Detect which cell encompasses the target text, then output its (x, y) center coordinate. 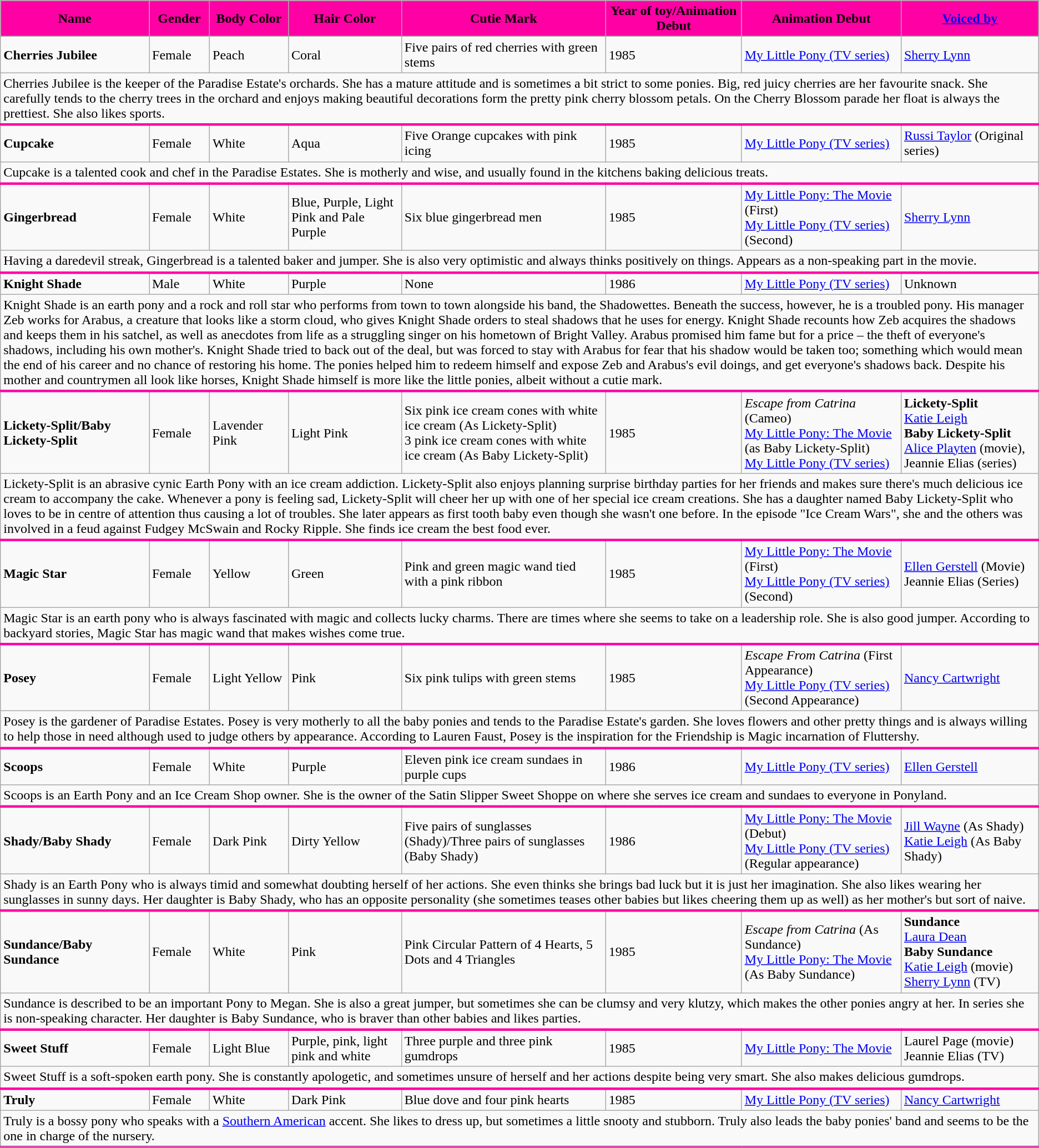
Laurel Page (movie)Jeannie Elias (TV) (970, 1048)
Shady/Baby Shady (75, 840)
Yellow (249, 574)
Escape From Catrina (First Appearance)My Little Pony (TV series) (Second Appearance) (821, 677)
Cupcake (75, 143)
My Little Pony: The Movie (Debut)My Little Pony (TV series) (Regular appearance) (821, 840)
Hair Color (345, 19)
Lavender Pink (249, 432)
Six pink tulips with green stems (503, 677)
Purple, pink, light pink and white (345, 1048)
Gender (179, 19)
None (503, 284)
Five Orange cupcakes with pink icing (503, 143)
Lickety-Split/Baby Lickety-Split (75, 432)
Male (179, 284)
Aqua (345, 143)
Sweet Stuff (75, 1048)
Jill Wayne (As Shady)Katie Leigh (As Baby Shady) (970, 840)
Escape from Catrina (Cameo)My Little Pony: The Movie (as Baby Lickety-Split)My Little Pony (TV series) (821, 432)
Light Pink (345, 432)
Pink Circular Pattern of 4 Hearts, 5 Dots and 4 Triangles (503, 951)
Cutie Mark (503, 19)
Peach (249, 54)
Lickety-SplitKatie LeighBaby Lickety-SplitAlice Playten (movie), Jeannie Elias (series) (970, 432)
Body Color (249, 19)
Green (345, 574)
SundanceLaura DeanBaby SundanceKatie Leigh (movie)Sherry Lynn (TV) (970, 951)
Ellen Gerstell (Movie)Jeannie Elias (Series) (970, 574)
Cupcake is a talented cook and chef in the Paradise Estates. She is motherly and wise, and usually found in the kitchens baking delicious treats. (519, 173)
Voiced by (970, 19)
Six blue gingerbread men (503, 218)
Sundance/Baby Sundance (75, 951)
Blue dove and four pink hearts (503, 1100)
Pink and green magic wand tied with a pink ribbon (503, 574)
Cherries Jubilee (75, 54)
Five pairs of red cherries with green stems (503, 54)
Light Blue (249, 1048)
Light Yellow (249, 677)
Dirty Yellow (345, 840)
Scoops (75, 766)
Coral (345, 54)
Name (75, 19)
Five pairs of sunglasses (Shady)/Three pairs of sunglasses (Baby Shady) (503, 840)
Animation Debut (821, 19)
Blue, Purple, Light Pink and Pale Purple (345, 218)
Truly (75, 1100)
Russi Taylor (Original series) (970, 143)
Year of toy/Animation Debut (674, 19)
Posey (75, 677)
My Little Pony: The Movie (821, 1048)
Escape from Catrina (As Sundance)My Little Pony: The Movie (As Baby Sundance) (821, 951)
Ellen Gerstell (970, 766)
Three purple and three pink gumdrops (503, 1048)
Six pink ice cream cones with white ice cream (As Lickety-Split)3 pink ice cream cones with white ice cream (As Baby Lickety-Split) (503, 432)
Magic Star (75, 574)
Gingerbread (75, 218)
Eleven pink ice cream sundaes in purple cups (503, 766)
Unknown (970, 284)
Knight Shade (75, 284)
